Detect which cell encompasses the target text, then output its [x, y] center coordinate. 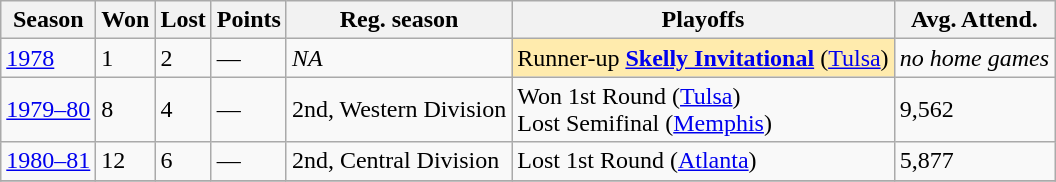
4 [183, 110]
Reg. season [398, 20]
8 [126, 110]
Lost [183, 20]
Points [248, 20]
2nd, Western Division [398, 110]
1979–80 [48, 110]
5,877 [974, 161]
NA [398, 58]
Won 1st Round (Tulsa)Lost Semifinal (Memphis) [703, 110]
9,562 [974, 110]
1980–81 [48, 161]
Avg. Attend. [974, 20]
Lost 1st Round (Atlanta) [703, 161]
2nd, Central Division [398, 161]
Season [48, 20]
1 [126, 58]
Runner-up Skelly Invitational (Tulsa) [703, 58]
12 [126, 161]
Won [126, 20]
no home games [974, 58]
6 [183, 161]
2 [183, 58]
Playoffs [703, 20]
1978 [48, 58]
